Identify which cell holds the provided text, then report its [x, y] central coordinate. 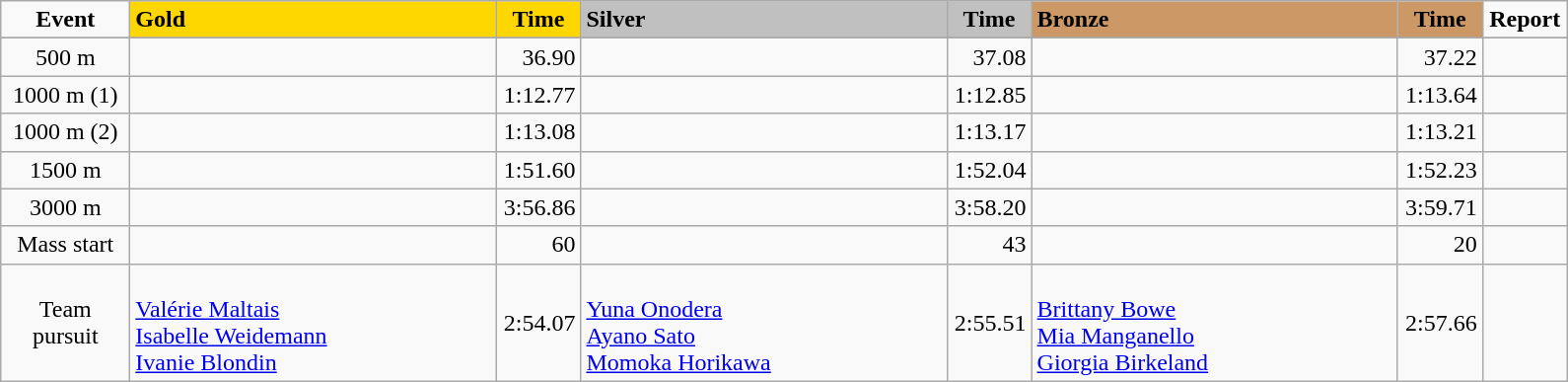
1:12.77 [538, 95]
1000 m (2) [65, 132]
1000 m (1) [65, 95]
36.90 [538, 57]
3000 m [65, 207]
Report [1525, 20]
3:59.71 [1440, 207]
2:54.07 [538, 322]
2:55.51 [989, 322]
60 [538, 245]
3:58.20 [989, 207]
Brittany BoweMia ManganelloGiorgia Birkeland [1215, 322]
Yuna OnoderaAyano SatoMomoka Horikawa [763, 322]
37.22 [1440, 57]
3:56.86 [538, 207]
1:51.60 [538, 170]
Team pursuit [65, 322]
1:13.17 [989, 132]
Mass start [65, 245]
1:52.04 [989, 170]
1:13.64 [1440, 95]
1500 m [65, 170]
Bronze [1215, 20]
500 m [65, 57]
2:57.66 [1440, 322]
43 [989, 245]
1:13.08 [538, 132]
1:52.23 [1440, 170]
Gold [314, 20]
Silver [763, 20]
1:12.85 [989, 95]
Event [65, 20]
37.08 [989, 57]
1:13.21 [1440, 132]
Valérie MaltaisIsabelle WeidemannIvanie Blondin [314, 322]
20 [1440, 245]
